Extract the [x, y] coordinate from the center of the cell holding the provided text.  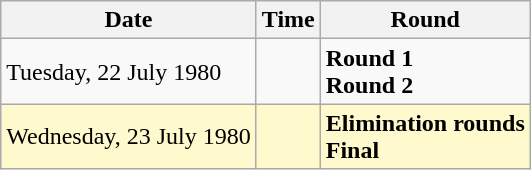
Tuesday, 22 July 1980 [129, 72]
Date [129, 20]
Elimination roundsFinal [425, 136]
Wednesday, 23 July 1980 [129, 136]
Time [288, 20]
Round [425, 20]
Round 1Round 2 [425, 72]
